Identify which cell holds the provided text, then report its (x, y) central coordinate. 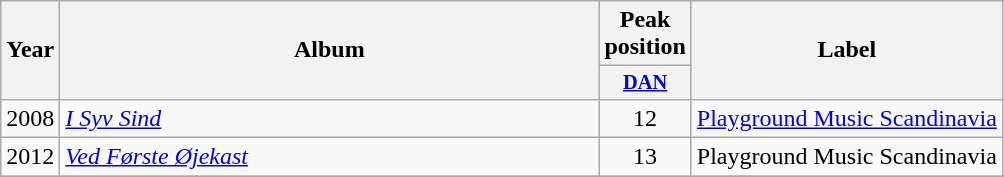
Year (30, 50)
12 (645, 118)
Label (846, 50)
13 (645, 157)
Album (330, 50)
2008 (30, 118)
I Syv Sind (330, 118)
2012 (30, 157)
Peak position (645, 34)
Ved Første Øjekast (330, 157)
DAN (645, 83)
